Search for the cell housing the specified text and yield its [x, y] center coordinate. 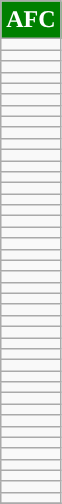
AFC [31, 20]
